Output the (x, y) coordinate of the center of the cell containing the given text.  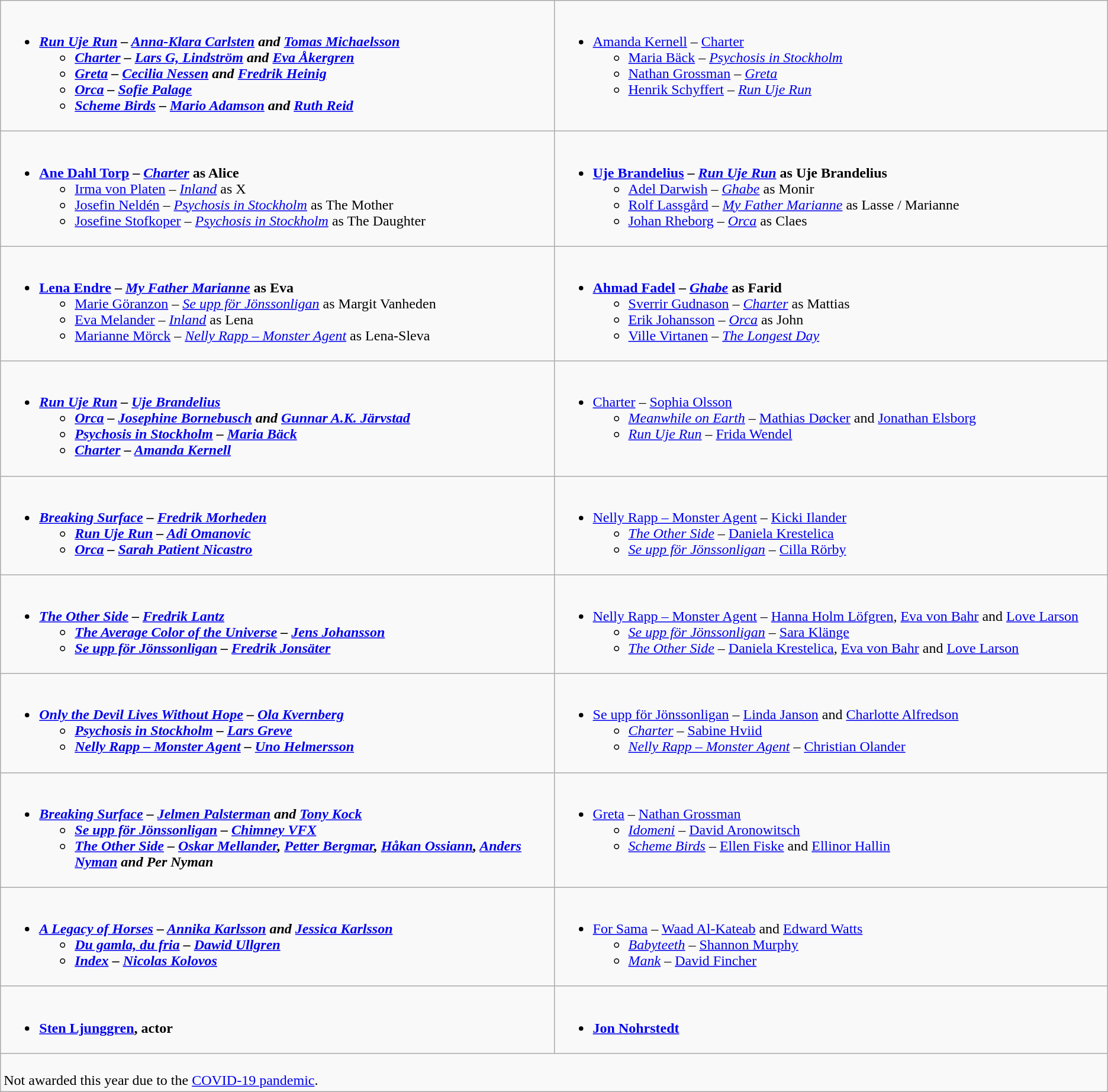
Breaking Surface – Fredrik MorhedenRun Uje Run – Adi OmanovicOrca – Sarah Patient Nicastro (277, 526)
Charter – Sophia OlssonMeanwhile on Earth – Mathias Døcker and Jonathan ElsborgRun Uje Run – Frida Wendel (831, 418)
Sten Ljunggren, actor (277, 1019)
Se upp för Jönssonligan – Linda Janson and Charlotte AlfredsonCharter – Sabine HviidNelly Rapp – Monster Agent – Christian Olander (831, 723)
Run Uje Run – Uje BrandeliusOrca – Josephine Bornebusch and Gunnar A.K. JärvstadPsychosis in Stockholm – Maria BäckCharter – Amanda Kernell (277, 418)
For Sama – Waad Al-Kateab and Edward WattsBabyteeth – Shannon MurphyMank – David Fincher (831, 936)
Jon Nohrstedt (831, 1019)
The Other Side – Fredrik LantzThe Average Color of the Universe – Jens JohanssonSe upp för Jönssonligan – Fredrik Jonsäter (277, 624)
Only the Devil Lives Without Hope – Ola KvernbergPsychosis in Stockholm – Lars GreveNelly Rapp – Monster Agent – Uno Helmersson (277, 723)
Ahmad Fadel – Ghabe as FaridSverrir Gudnason – Charter as MattiasErik Johansson – Orca as JohnVille Virtanen – The Longest Day (831, 304)
A Legacy of Horses – Annika Karlsson and Jessica KarlssonDu gamla, du fria – Dawid UllgrenIndex – Nicolas Kolovos (277, 936)
Greta – Nathan GrossmanIdomeni – David AronowitschScheme Birds – Ellen Fiske and Ellinor Hallin (831, 830)
Amanda Kernell – CharterMaria Bäck – Psychosis in StockholmNathan Grossman – GretaHenrik Schyffert – Run Uje Run (831, 66)
Nelly Rapp – Monster Agent – Kicki IlanderThe Other Side – Daniela KrestelicaSe upp för Jönssonligan – Cilla Rörby (831, 526)
Not awarded this year due to the COVID-19 pandemic. (554, 1072)
